Determine the (X, Y) coordinate at the center of the cell enclosing the given text.  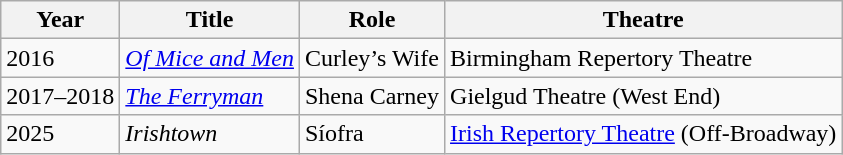
2016 (60, 58)
Role (372, 20)
Curley’s Wife (372, 58)
Of Mice and Men (210, 58)
Title (210, 20)
Irish Repertory Theatre (Off-Broadway) (644, 134)
Theatre (644, 20)
2025 (60, 134)
Year (60, 20)
Shena Carney (372, 96)
Irishtown (210, 134)
Gielgud Theatre (West End) (644, 96)
The Ferryman (210, 96)
Birmingham Repertory Theatre (644, 58)
2017–2018 (60, 96)
Síofra (372, 134)
